Output the (X, Y) coordinate of the center of the cell containing the given text.  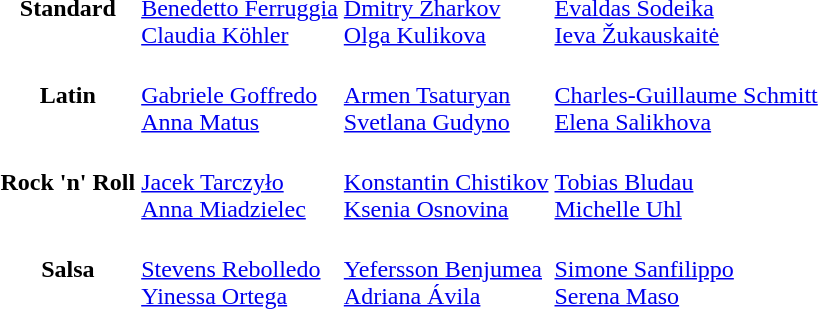
Konstantin ChistikovKsenia Osnovina (446, 182)
Armen TsaturyanSvetlana Gudyno (446, 95)
Gabriele GoffredoAnna Matus (240, 95)
Jacek TarczyłoAnna Miadzielec (240, 182)
